Search for the cell housing the specified text and yield its (x, y) center coordinate. 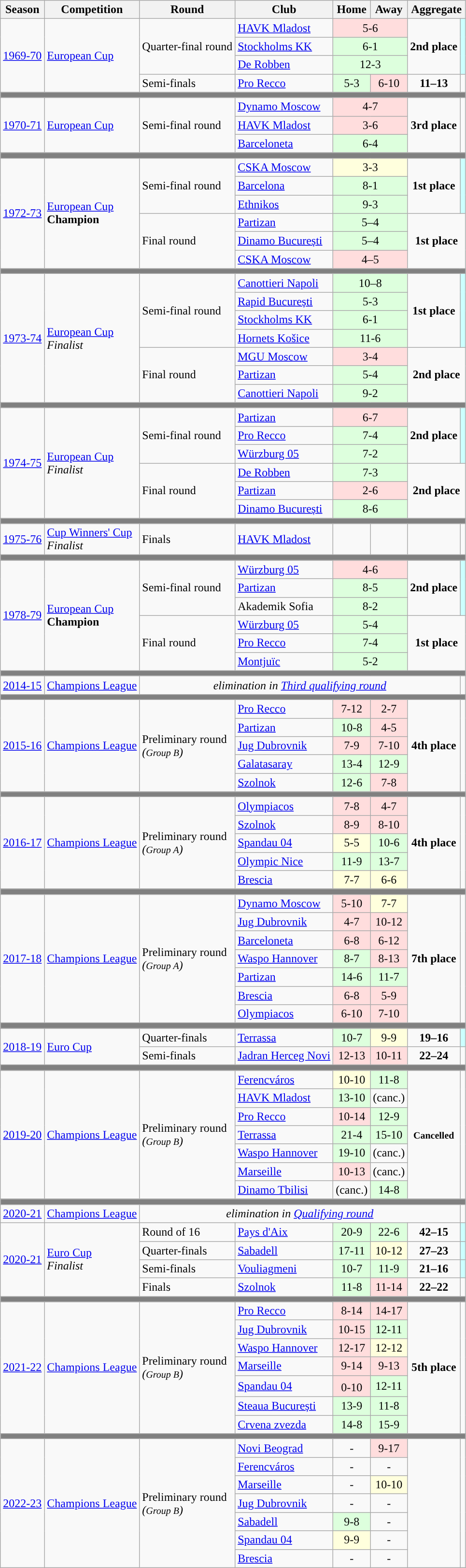
9-14 (352, 1366)
2015-16 (22, 745)
12-13 (352, 1056)
2021-22 (22, 1368)
8-2 (370, 606)
20-9 (352, 1232)
MGU Moscow (284, 356)
3-4 (370, 356)
Jadran Herceg Novi (284, 1056)
1974-75 (22, 463)
2018-19 (22, 1047)
Euro Cup (92, 1047)
4–5 (370, 259)
6-12 (389, 940)
Euro Cup Finalist (92, 1259)
12-12 (389, 1348)
10–8 (370, 283)
Akademik Sofia (284, 606)
6-4 (370, 143)
Season (22, 10)
8-14 (352, 1311)
0-10 (352, 1386)
7-9 (352, 746)
27–23 (434, 1251)
11–13 (434, 83)
4-6 (370, 570)
7-3 (370, 472)
5-6 (370, 28)
1969-70 (22, 56)
11-6 (370, 338)
5-5 (352, 843)
10-14 (352, 1116)
1972-73 (22, 213)
Novi Beograd (284, 1448)
9-2 (370, 393)
21-4 (352, 1135)
Dinamo Tbilisi (284, 1190)
19-10 (352, 1153)
11-7 (389, 977)
42–15 (434, 1232)
5th place (434, 1368)
1978-79 (22, 615)
Montjuïc (284, 661)
Hornets Košice (284, 338)
9-8 (352, 1522)
1973-74 (22, 338)
Home (352, 10)
Cancelled (434, 1135)
Competition (92, 10)
22–24 (434, 1056)
Vouliagmeni (284, 1269)
6-7 (370, 417)
12-17 (352, 1348)
19–16 (434, 1038)
10-11 (389, 1056)
5-10 (352, 903)
7th place (434, 958)
10-15 (352, 1329)
12-3 (370, 65)
21–16 (434, 1269)
9-3 (370, 204)
2019-20 (22, 1135)
10-13 (352, 1171)
Round (187, 10)
Club (284, 10)
8-6 (370, 509)
3-3 (370, 167)
8-13 (389, 958)
22–22 (434, 1287)
Cup Winners' Cup Finalist (92, 539)
2016-17 (22, 843)
12-6 (352, 783)
3rd place (434, 125)
15-9 (389, 1425)
2014-15 (22, 685)
2-6 (370, 491)
Olympic Nice (284, 861)
Pays d'Aix (284, 1232)
elimination in Qualifying round (300, 1213)
2022-23 (22, 1503)
8-9 (352, 825)
elimination in Third qualifying round (300, 685)
14-17 (389, 1311)
22-6 (389, 1232)
13-10 (352, 1098)
10-8 (352, 727)
13-4 (352, 764)
Quarter-final round (187, 46)
1975-76 (22, 539)
1970-71 (22, 125)
8-5 (370, 588)
11-14 (389, 1287)
8-10 (389, 825)
15-10 (389, 1135)
9-17 (389, 1448)
Aggregate (437, 10)
13-7 (389, 861)
2-7 (389, 709)
7-12 (352, 709)
13-9 (352, 1406)
2017-18 (22, 958)
Barcelona (284, 185)
6-6 (389, 880)
14-6 (352, 977)
Round of 16 (187, 1232)
Steaua București (284, 1406)
Galatasaray (284, 764)
4-5 (389, 727)
8-1 (370, 185)
Away (389, 10)
3-6 (370, 125)
Crvena zvezda (284, 1425)
8-7 (352, 958)
5-9 (389, 996)
5-2 (370, 661)
Rapid București (284, 301)
9-13 (389, 1366)
17-11 (352, 1251)
7-2 (370, 454)
10-6 (389, 843)
Ethnikos (284, 204)
